Extract the [x, y] coordinate from the center of the cell holding the provided text.  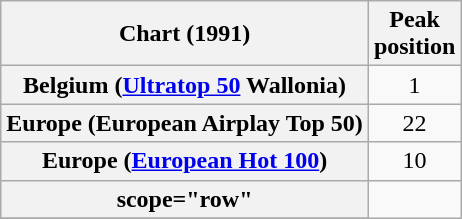
Belgium (Ultratop 50 Wallonia) [185, 85]
Europe (European Airplay Top 50) [185, 123]
scope="row" [185, 199]
1 [414, 85]
Peakposition [414, 34]
Chart (1991) [185, 34]
Europe (European Hot 100) [185, 161]
10 [414, 161]
22 [414, 123]
